Determine the (X, Y) coordinate at the center of the cell enclosing the given text.  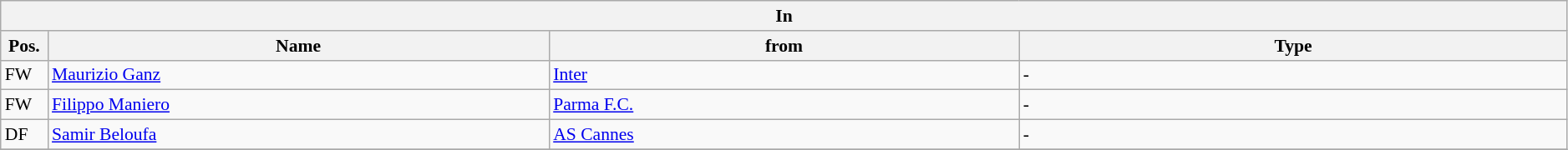
Samir Beloufa (298, 135)
Parma F.C. (784, 105)
AS Cannes (784, 135)
In (784, 16)
Inter (784, 75)
Name (298, 46)
Filippo Maniero (298, 105)
DF (24, 135)
Maurizio Ganz (298, 75)
Pos. (24, 46)
from (784, 46)
Type (1293, 46)
